From the cell containing the given text, extract its center point as [X, Y] coordinate. 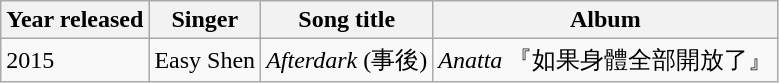
Song title [347, 20]
Easy Shen [205, 60]
Year released [75, 20]
Album [606, 20]
Singer [205, 20]
Afterdark (事後) [347, 60]
2015 [75, 60]
Anatta 『如果身體全部開放了』 [606, 60]
